Extract the [x, y] coordinate from the center of the cell holding the provided text.  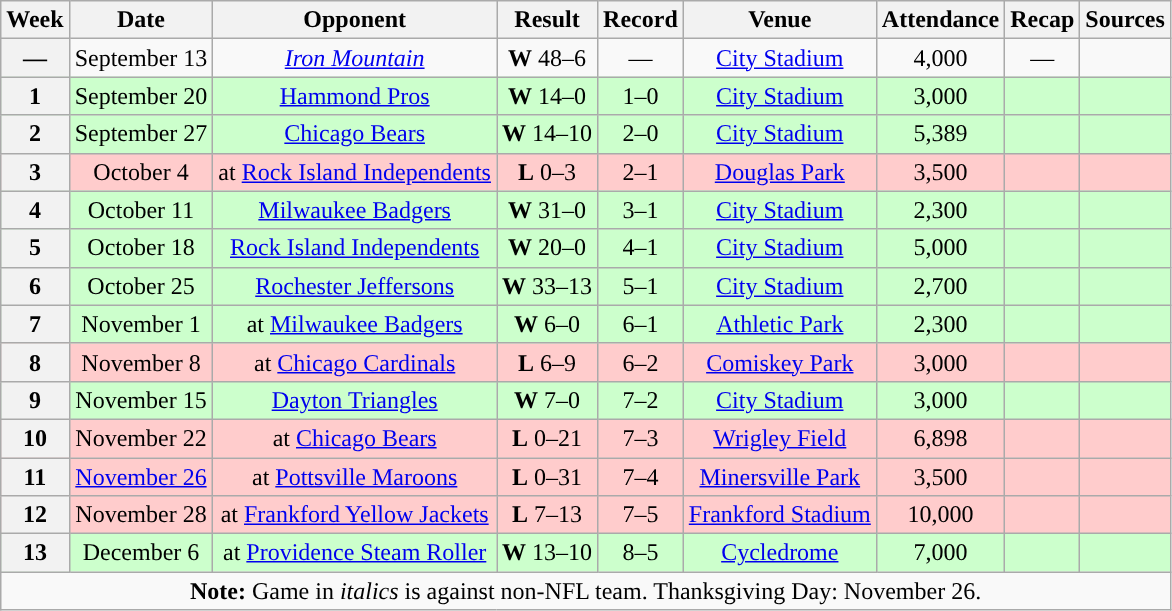
7–3 [641, 438]
September 20 [141, 96]
2–1 [641, 172]
November 15 [141, 400]
November 1 [141, 324]
6 [35, 286]
Dayton Triangles [355, 400]
W 6–0 [546, 324]
October 11 [141, 210]
8 [35, 362]
September 27 [141, 134]
Opponent [355, 20]
1 [35, 96]
10 [35, 438]
6–2 [641, 362]
13 [35, 553]
5,389 [940, 134]
November 26 [141, 477]
5,000 [940, 248]
7–5 [641, 515]
Chicago Bears [355, 134]
5–1 [641, 286]
1–0 [641, 96]
Hammond Pros [355, 96]
November 22 [141, 438]
11 [35, 477]
at Chicago Bears [355, 438]
Venue [780, 20]
4–1 [641, 248]
Comiskey Park [780, 362]
December 6 [141, 553]
Iron Mountain [355, 58]
at Providence Steam Roller [355, 553]
October 4 [141, 172]
2,700 [940, 286]
at Chicago Cardinals [355, 362]
Note: Game in italics is against non-NFL team. Thanksgiving Day: November 26. [586, 591]
Attendance [940, 20]
2 [35, 134]
L 0–31 [546, 477]
W 7–0 [546, 400]
Week [35, 20]
W 13–10 [546, 553]
2–0 [641, 134]
7–4 [641, 477]
W 14–0 [546, 96]
L 0–21 [546, 438]
7,000 [940, 553]
L 0–3 [546, 172]
L 6–9 [546, 362]
Douglas Park [780, 172]
Cycledrome [780, 553]
W 14–10 [546, 134]
Rochester Jeffersons [355, 286]
Result [546, 20]
November 8 [141, 362]
W 33–13 [546, 286]
7–2 [641, 400]
Rock Island Independents [355, 248]
9 [35, 400]
3 [35, 172]
Athletic Park [780, 324]
at Pottsville Maroons [355, 477]
6–1 [641, 324]
W 20–0 [546, 248]
October 25 [141, 286]
Date [141, 20]
Milwaukee Badgers [355, 210]
Recap [1042, 20]
Minersville Park [780, 477]
at Rock Island Independents [355, 172]
W 48–6 [546, 58]
4,000 [940, 58]
Sources [1126, 20]
10,000 [940, 515]
6,898 [940, 438]
4 [35, 210]
Frankford Stadium [780, 515]
November 28 [141, 515]
Record [641, 20]
W 31–0 [546, 210]
12 [35, 515]
7 [35, 324]
Wrigley Field [780, 438]
October 18 [141, 248]
5 [35, 248]
at Milwaukee Badgers [355, 324]
3–1 [641, 210]
L 7–13 [546, 515]
at Frankford Yellow Jackets [355, 515]
8–5 [641, 553]
September 13 [141, 58]
